Identify which cell holds the provided text, then report its [X, Y] central coordinate. 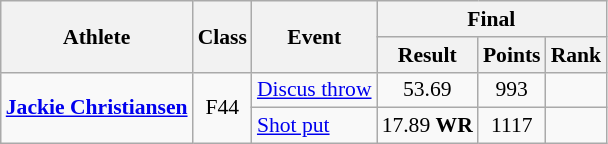
Class [222, 36]
Result [428, 55]
Event [314, 36]
17.89 WR [428, 126]
Discus throw [314, 90]
Jackie Christiansen [97, 108]
1117 [512, 126]
Final [492, 19]
Points [512, 55]
53.69 [428, 90]
Athlete [97, 36]
F44 [222, 108]
993 [512, 90]
Shot put [314, 126]
Rank [576, 55]
